Provide the (x, y) coordinate of the cell's center where the given text is located.  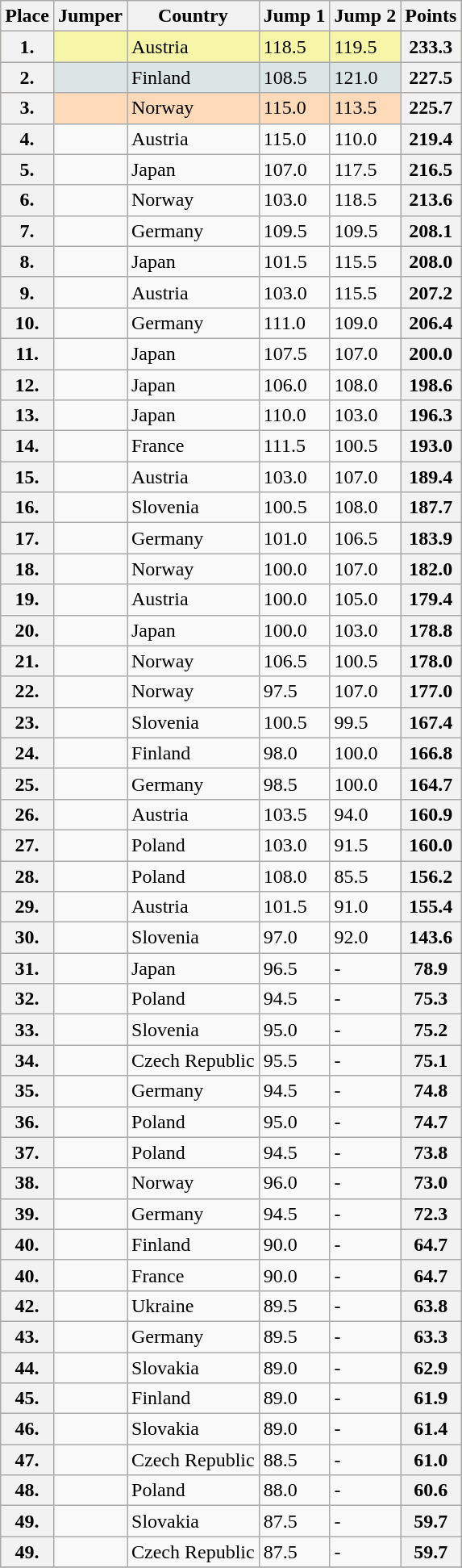
60.6 (431, 1491)
111.5 (294, 446)
19. (27, 600)
63.8 (431, 1306)
15. (27, 477)
62.9 (431, 1368)
166.8 (431, 753)
193.0 (431, 446)
61.9 (431, 1399)
33. (27, 1030)
117.5 (365, 169)
45. (27, 1399)
108.5 (294, 77)
38. (27, 1183)
219.4 (431, 139)
96.5 (294, 968)
21. (27, 661)
95.5 (294, 1060)
105.0 (365, 600)
178.8 (431, 630)
75.2 (431, 1030)
3. (27, 108)
17. (27, 538)
85.5 (365, 876)
42. (27, 1306)
156.2 (431, 876)
97.5 (294, 692)
91.5 (365, 845)
72.3 (431, 1214)
20. (27, 630)
155.4 (431, 907)
207.2 (431, 292)
213.6 (431, 200)
225.7 (431, 108)
47. (27, 1460)
36. (27, 1122)
106.0 (294, 385)
107.5 (294, 353)
233.3 (431, 47)
97.0 (294, 938)
227.5 (431, 77)
8. (27, 261)
28. (27, 876)
208.0 (431, 261)
121.0 (365, 77)
198.6 (431, 385)
101.0 (294, 538)
94.0 (365, 814)
37. (27, 1152)
92.0 (365, 938)
11. (27, 353)
75.3 (431, 999)
Place (27, 16)
88.5 (294, 1460)
26. (27, 814)
99.5 (365, 722)
75.1 (431, 1060)
61.0 (431, 1460)
63.3 (431, 1336)
18. (27, 569)
177.0 (431, 692)
29. (27, 907)
189.4 (431, 477)
61.4 (431, 1429)
46. (27, 1429)
5. (27, 169)
Jumper (90, 16)
74.8 (431, 1091)
44. (27, 1368)
73.8 (431, 1152)
164.7 (431, 784)
25. (27, 784)
22. (27, 692)
113.5 (365, 108)
13. (27, 416)
24. (27, 753)
183.9 (431, 538)
179.4 (431, 600)
6. (27, 200)
Country (194, 16)
196.3 (431, 416)
Jump 1 (294, 16)
200.0 (431, 353)
16. (27, 508)
111.0 (294, 323)
35. (27, 1091)
73.0 (431, 1183)
43. (27, 1336)
Jump 2 (365, 16)
Points (431, 16)
14. (27, 446)
27. (27, 845)
167.4 (431, 722)
143.6 (431, 938)
119.5 (365, 47)
216.5 (431, 169)
9. (27, 292)
7. (27, 231)
39. (27, 1214)
32. (27, 999)
96.0 (294, 1183)
Ukraine (194, 1306)
31. (27, 968)
160.9 (431, 814)
91.0 (365, 907)
34. (27, 1060)
98.5 (294, 784)
48. (27, 1491)
98.0 (294, 753)
4. (27, 139)
178.0 (431, 661)
74.7 (431, 1122)
160.0 (431, 845)
109.0 (365, 323)
78.9 (431, 968)
206.4 (431, 323)
12. (27, 385)
187.7 (431, 508)
1. (27, 47)
23. (27, 722)
182.0 (431, 569)
10. (27, 323)
208.1 (431, 231)
103.5 (294, 814)
88.0 (294, 1491)
2. (27, 77)
30. (27, 938)
